Locate the cell with the specified text and output its [x, y] center coordinate. 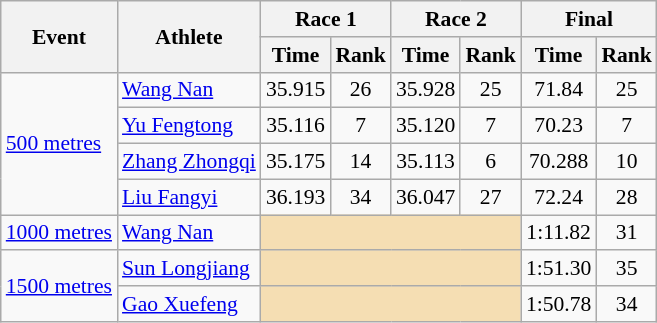
28 [626, 197]
31 [626, 233]
Yu Fengtong [189, 126]
70.23 [558, 126]
35.915 [296, 90]
Sun Longjiang [189, 269]
26 [360, 90]
500 metres [59, 143]
Event [59, 36]
Race 2 [456, 19]
1500 metres [59, 286]
1:50.78 [558, 304]
35.120 [426, 126]
Zhang Zhongqi [189, 162]
Final [589, 19]
1:51.30 [558, 269]
Race 1 [326, 19]
35.116 [296, 126]
6 [490, 162]
36.193 [296, 197]
70.288 [558, 162]
10 [626, 162]
35.113 [426, 162]
Liu Fangyi [189, 197]
14 [360, 162]
Athlete [189, 36]
35.928 [426, 90]
72.24 [558, 197]
27 [490, 197]
71.84 [558, 90]
36.047 [426, 197]
Gao Xuefeng [189, 304]
1000 metres [59, 233]
35.175 [296, 162]
35 [626, 269]
1:11.82 [558, 233]
